Extract the (x, y) coordinate from the center of the cell holding the provided text.  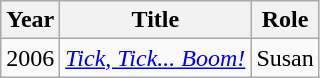
Tick, Tick... Boom! (156, 58)
Susan (285, 58)
Year (30, 20)
Role (285, 20)
Title (156, 20)
2006 (30, 58)
